Provide the (X, Y) coordinate of the cell's center where the given text is located.  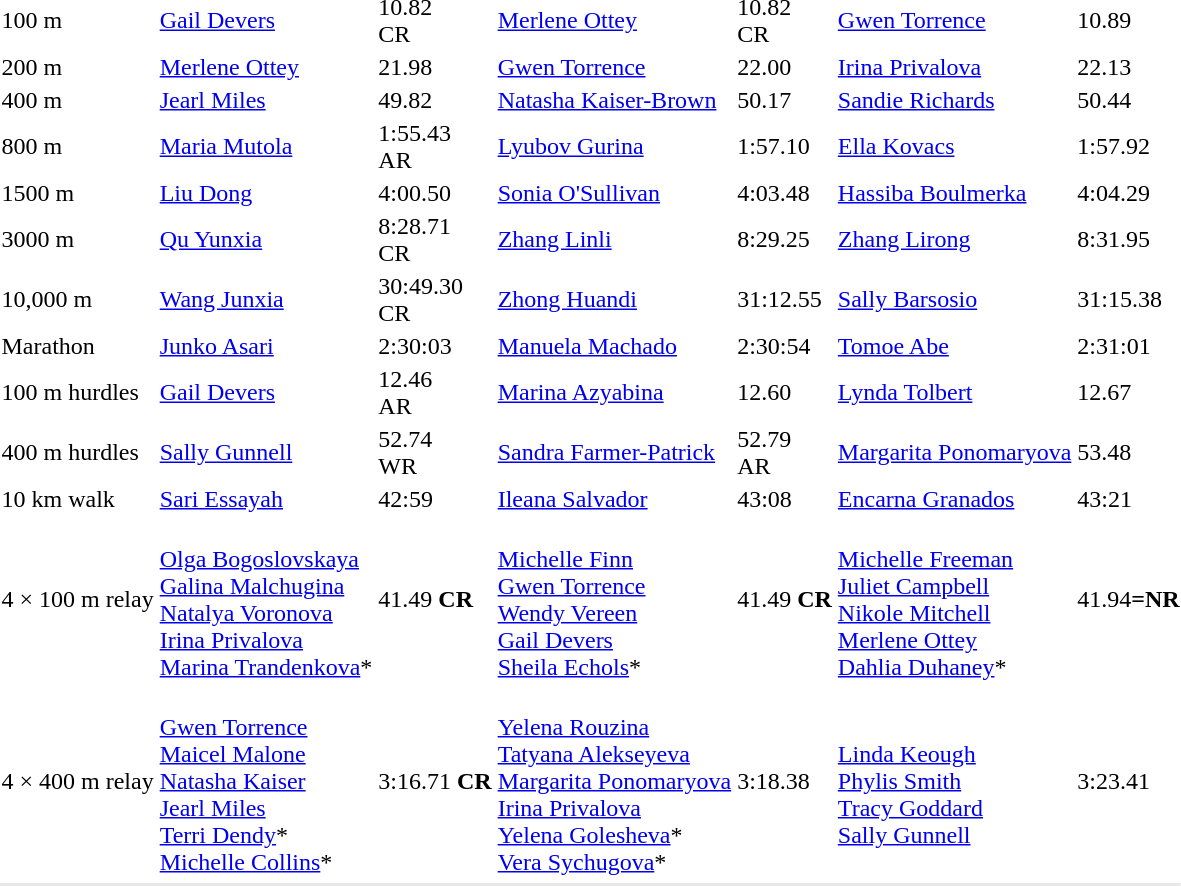
Sandra Farmer-Patrick (614, 452)
12.67 (1128, 392)
Margarita Ponomaryova (954, 452)
8:28.71CR (435, 240)
Natasha Kaiser-Brown (614, 100)
3:23.41 (1128, 781)
4:03.48 (785, 193)
50.17 (785, 100)
Michelle FinnGwen TorrenceWendy VereenGail DeversSheila Echols* (614, 600)
Linda KeoughPhylis SmithTracy GoddardSally Gunnell (954, 781)
10,000 m (78, 300)
Sari Essayah (266, 499)
12.46AR (435, 392)
Sally Barsosio (954, 300)
42:59 (435, 499)
Zhang Lirong (954, 240)
50.44 (1128, 100)
4:00.50 (435, 193)
Lyubov Gurina (614, 146)
Gail Devers (266, 392)
Sonia O'Sullivan (614, 193)
1:55.43AR (435, 146)
Marina Azyabina (614, 392)
49.82 (435, 100)
800 m (78, 146)
Ella Kovacs (954, 146)
Michelle FreemanJuliet CampbellNikole MitchellMerlene OtteyDahlia Duhaney* (954, 600)
4 × 100 m relay (78, 600)
2:30:03 (435, 346)
Zhang Linli (614, 240)
1500 m (78, 193)
41.94=NR (1128, 600)
Yelena RouzinaTatyana AlekseyevaMargarita PonomaryovaIrina PrivalovaYelena Golesheva*Vera Sychugova* (614, 781)
10 km walk (78, 499)
Ileana Salvador (614, 499)
1:57.92 (1128, 146)
Gwen TorrenceMaicel MaloneNatasha KaiserJearl MilesTerri Dendy*Michelle Collins* (266, 781)
43:08 (785, 499)
4 × 400 m relay (78, 781)
Marathon (78, 346)
43:21 (1128, 499)
100 m hurdles (78, 392)
22.00 (785, 67)
52.79AR (785, 452)
Sandie Richards (954, 100)
12.60 (785, 392)
Olga BogoslovskayaGalina MalchuginaNatalya VoronovaIrina PrivalovaMarina Trandenkova* (266, 600)
Wang Junxia (266, 300)
Merlene Ottey (266, 67)
Jearl Miles (266, 100)
Maria Mutola (266, 146)
3:18.38 (785, 781)
Qu Yunxia (266, 240)
Zhong Huandi (614, 300)
53.48 (1128, 452)
8:31.95 (1128, 240)
400 m hurdles (78, 452)
2:30:54 (785, 346)
3000 m (78, 240)
52.74WR (435, 452)
Manuela Machado (614, 346)
1:57.10 (785, 146)
Encarna Granados (954, 499)
Liu Dong (266, 193)
22.13 (1128, 67)
21.98 (435, 67)
400 m (78, 100)
Junko Asari (266, 346)
Lynda Tolbert (954, 392)
3:16.71 CR (435, 781)
8:29.25 (785, 240)
31:15.38 (1128, 300)
30:49.30CR (435, 300)
Irina Privalova (954, 67)
Hassiba Boulmerka (954, 193)
Gwen Torrence (614, 67)
4:04.29 (1128, 193)
200 m (78, 67)
31:12.55 (785, 300)
2:31:01 (1128, 346)
Tomoe Abe (954, 346)
Sally Gunnell (266, 452)
